Capture the cell that displays the provided text and extract its (x, y) central coordinate. 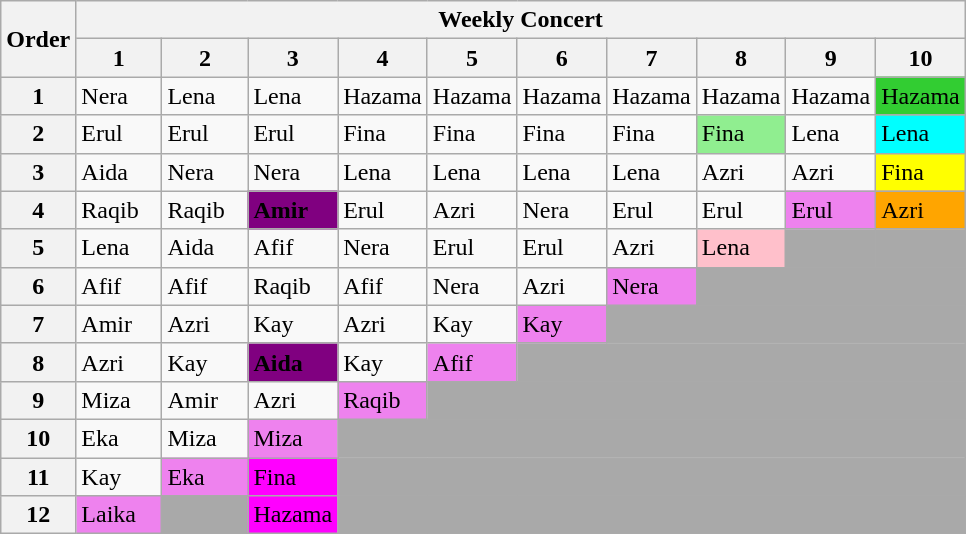
11 (38, 477)
12 (38, 515)
Laika (119, 515)
Weekly Concert (521, 20)
Order (38, 39)
